Extract the [X, Y] coordinate from the center of the cell holding the provided text.  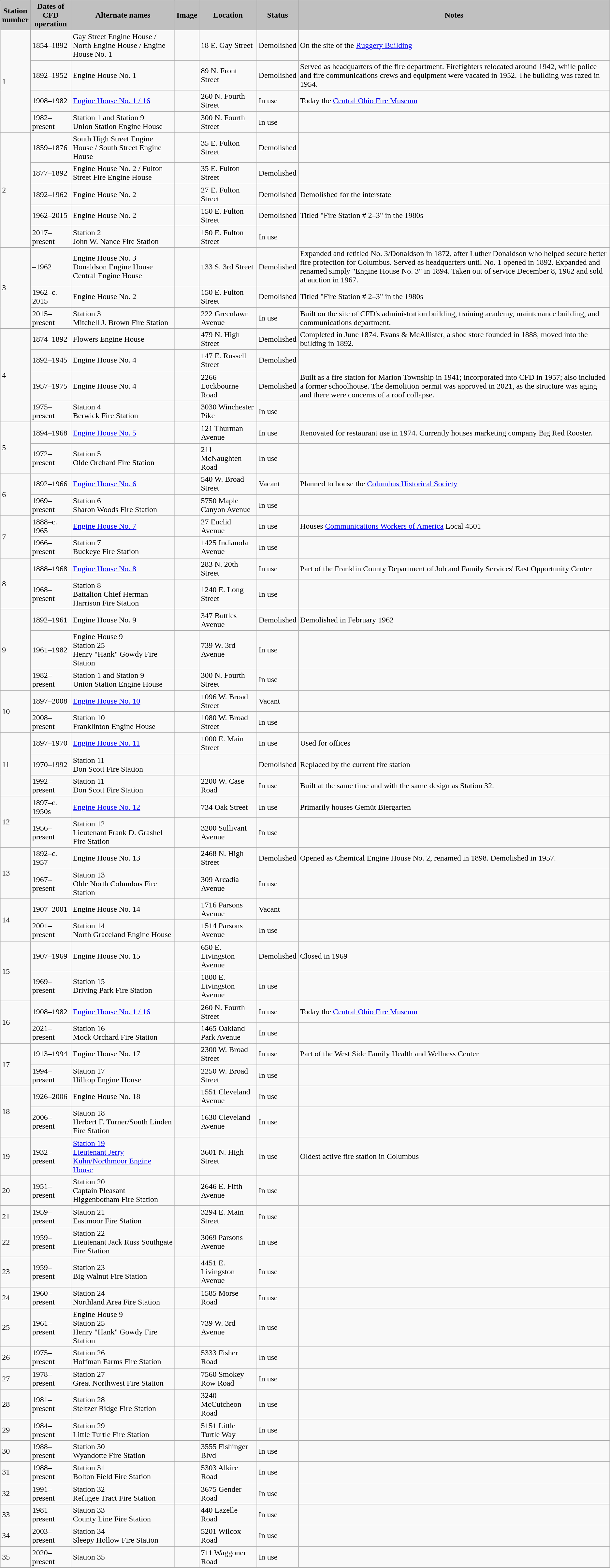
23 [15, 1272]
20 [15, 1191]
2250 W. Broad Street [228, 1075]
1892–1966 [51, 484]
19 [15, 1156]
8 [15, 584]
1956–present [51, 833]
2015–present [51, 318]
1897–2008 [51, 701]
Engine House No. 3Donaldson Engine HouseCentral Engine House [123, 266]
1892–1962 [51, 194]
Station 21Eastmoor Fire Station [123, 1216]
540 W. Broad Street [228, 484]
1892–1952 [51, 75]
Notes [454, 15]
13 [15, 873]
Engine House No. 2 / Fulton Street Fire Engine House [123, 173]
1585 Morse Road [228, 1298]
21 [15, 1216]
479 N. High Street [228, 339]
283 N. 20th Street [228, 569]
–1962 [51, 266]
Renovated for restaurant use in 1974. Currently houses marketing company Big Red Rooster. [454, 433]
Station 12Lieutenant Frank D. Grashel Fire Station [123, 833]
9 [15, 649]
Flowers Engine House [123, 339]
25 [15, 1328]
Engine House No. 17 [123, 1054]
Station 32Refugee Tract Fire Station [123, 1493]
1957–1975 [51, 386]
147 E. Russell Street [228, 360]
1972–present [51, 458]
South High Street Engine House / South Street Engine House [123, 148]
35 [15, 1557]
Engine House No. 18 [123, 1096]
Station 20Captain Pleasant Higgenbotham Fire Station [123, 1191]
Status [278, 15]
Built at the same time and with the same design as Station 32. [454, 786]
Station 26Hoffman Farms Fire Station [123, 1358]
Station 4Berwick Fire Station [123, 412]
1877–1892 [51, 173]
Station 16Mock Orchard Fire Station [123, 1033]
Station 19Lieutenant Jerry Kuhn/Northmoor Engine House [123, 1156]
Engine House No. 12 [123, 807]
211 McNaughten Road [228, 458]
Station 17Hilltop Engine House [123, 1075]
1240 E. Long Street [228, 594]
15 [15, 971]
3240 McCutcheon Road [228, 1404]
2021–present [51, 1033]
Opened as Chemical Engine House No. 2, renamed in 1898. Demolished in 1957. [454, 858]
11 [15, 765]
Station 35 [123, 1557]
2468 N. High Street [228, 858]
3675 Gender Road [228, 1493]
3069 Parsons Avenue [228, 1242]
1716 Parsons Avenue [228, 909]
Station 22Lieutenant Jack Russ Southgate Fire Station [123, 1242]
5151 Little Turtle Way [228, 1430]
Houses Communications Workers of America Local 4501 [454, 526]
Station 13Olde North Columbus Fire Station [123, 884]
1892–c. 1957 [51, 858]
3601 N. High Street [228, 1156]
347 Buttles Avenue [228, 620]
Station 28Steltzer Ridge Fire Station [123, 1404]
1966–present [51, 547]
Primarily houses Gemüt Biergarten [454, 807]
1894–1968 [51, 433]
Station 14North Graceland Engine House [123, 930]
34 [15, 1536]
3200 Sullivant Avenue [228, 833]
5201 Wilcox Road [228, 1536]
1465 Oakland Park Avenue [228, 1033]
1967–present [51, 884]
Station 18Herbert F. Turner/South Linden Fire Station [123, 1122]
5750 Maple Canyon Avenue [228, 505]
1514 Parsons Avenue [228, 930]
Built on the site of CFD's administration building, training academy, maintenance building, and communications department. [454, 318]
Used for offices [454, 743]
Location [228, 15]
5303 Alkire Road [228, 1472]
2008–present [51, 722]
Part of the West Side Family Health and Wellness Center [454, 1054]
2020–present [51, 1557]
1926–2006 [51, 1096]
1 [15, 81]
Station 8Battalion Chief Herman Harrison Fire Station [123, 594]
1854–1892 [51, 45]
26 [15, 1358]
31 [15, 1472]
Station 2John W. Nance Fire Station [123, 236]
5 [15, 448]
18 E. Gay Street [228, 45]
1888–c. 1965 [51, 526]
Stationnumber [15, 15]
Station 6Sharon Woods Fire Station [123, 505]
Planned to house the Columbus Historical Society [454, 484]
133 S. 3rd Street [228, 266]
Station 27Great Northwest Fire Station [123, 1378]
28 [15, 1404]
5333 Fisher Road [228, 1358]
Alternate names [123, 15]
1913–1994 [51, 1054]
1970–1992 [51, 765]
Station 33County Line Fire Station [123, 1515]
14 [15, 920]
1892–1961 [51, 620]
1907–1969 [51, 956]
Engine House No. 5 [123, 433]
1932–present [51, 1156]
Station 29Little Turtle Fire Station [123, 1430]
Station 15Driving Park Fire Station [123, 986]
1992–present [51, 786]
3030 Winchester Pike [228, 412]
Station 3Mitchell J. Brown Fire Station [123, 318]
1000 E. Main Street [228, 743]
Engine House No. 6 [123, 484]
2266 Lockbourne Road [228, 386]
Completed in June 1874. Evans & McAllister, a shoe store founded in 1888, moved into the building in 1892. [454, 339]
Engine House No. 10 [123, 701]
1080 W. Broad Street [228, 722]
1630 Cleveland Avenue [228, 1122]
Oldest active fire station in Columbus [454, 1156]
Gay Street Engine House / North Engine House / Engine House No. 1 [123, 45]
1897–1970 [51, 743]
1960–present [51, 1298]
222 Greenlawn Avenue [228, 318]
10 [15, 712]
2300 W. Broad Street [228, 1054]
27 E. Fulton Street [228, 194]
24 [15, 1298]
309 Arcadia Avenue [228, 884]
1425 Indianola Avenue [228, 547]
1096 W. Broad Street [228, 701]
1961–1982 [51, 649]
1961–present [51, 1328]
3294 E. Main Street [228, 1216]
18 [15, 1111]
1897–c. 1950s [51, 807]
1978–present [51, 1378]
2017–present [51, 236]
Station 31Bolton Field Fire Station [123, 1472]
6 [15, 494]
Station 7Buckeye Fire Station [123, 547]
Station 10Franklinton Engine House [123, 722]
17 [15, 1064]
2006–present [51, 1122]
Station 23Big Walnut Fire Station [123, 1272]
3555 Fishinger Blvd [228, 1451]
Engine House No. 14 [123, 909]
2 [15, 190]
1907–2001 [51, 909]
Engine House No. 11 [123, 743]
89 N. Front Street [228, 75]
30 [15, 1451]
1874–1892 [51, 339]
Station 5Olde Orchard Fire Station [123, 458]
Engine House No. 1 [123, 75]
Engine House No. 15 [123, 956]
12 [15, 822]
734 Oak Street [228, 807]
1962–c. 2015 [51, 296]
1892–1945 [51, 360]
2200 W. Case Road [228, 786]
1962–2015 [51, 216]
Engine House No. 9 [123, 620]
4 [15, 375]
1888–1968 [51, 569]
33 [15, 1515]
4451 E. Livingston Avenue [228, 1272]
3 [15, 288]
On the site of the Ruggery Building [454, 45]
711 Waggoner Road [228, 1557]
1800 E. Livingston Avenue [228, 986]
Engine House No. 13 [123, 858]
Engine House No. 7 [123, 526]
27 Euclid Avenue [228, 526]
16 [15, 1022]
2003–present [51, 1536]
Station 34Sleepy Hollow Fire Station [123, 1536]
Station 30Wyandotte Fire Station [123, 1451]
7560 Smokey Row Road [228, 1378]
650 E. Livingston Avenue [228, 956]
1951–present [51, 1191]
Part of the Franklin County Department of Job and Family Services' East Opportunity Center [454, 569]
2001–present [51, 930]
2646 E. Fifth Avenue [228, 1191]
Engine House No. 8 [123, 569]
Replaced by the current fire station [454, 765]
440 Lazelle Road [228, 1515]
1991–present [51, 1493]
121 Thurman Avenue [228, 433]
27 [15, 1378]
29 [15, 1430]
Image [187, 15]
Closed in 1969 [454, 956]
1551 Cleveland Avenue [228, 1096]
1984–present [51, 1430]
1968–present [51, 594]
Demolished in February 1962 [454, 620]
Demolished for the interstate [454, 194]
1859–1876 [51, 148]
7 [15, 537]
Dates ofCFD operation [51, 15]
Station 24Northland Area Fire Station [123, 1298]
22 [15, 1242]
32 [15, 1493]
1994–present [51, 1075]
